Capture the cell that displays the provided text and extract its (x, y) central coordinate. 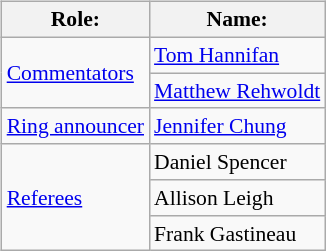
Matthew Rehwoldt (237, 91)
Referees (76, 198)
Commentators (76, 72)
Allison Leigh (237, 198)
Jennifer Chung (237, 126)
Tom Hannifan (237, 55)
Name: (237, 20)
Ring announcer (76, 126)
Frank Gastineau (237, 233)
Daniel Spencer (237, 162)
Role: (76, 20)
